Search for the cell housing the specified text and yield its [X, Y] center coordinate. 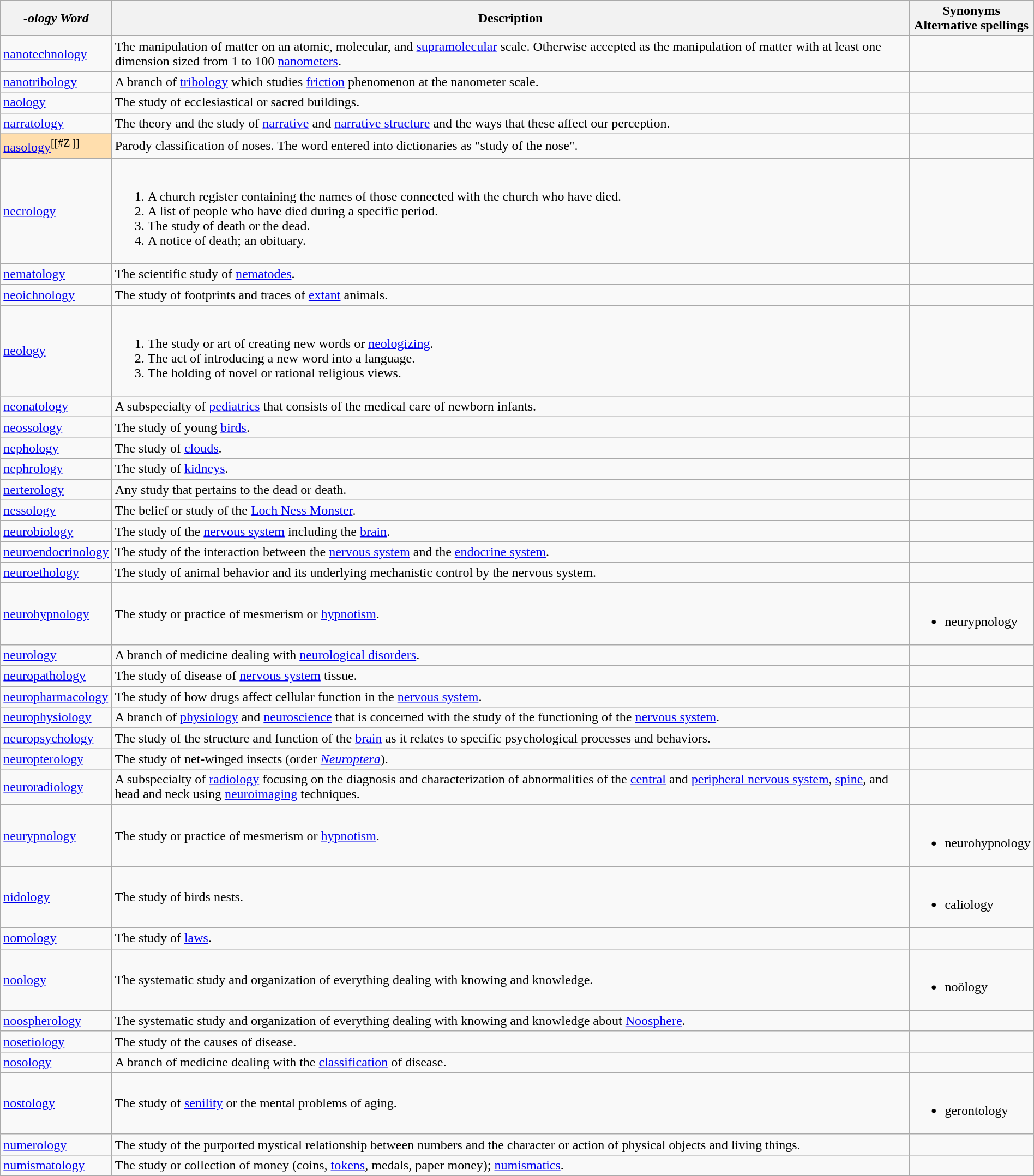
nomology [56, 938]
The study or collection of money (coins, tokens, medals, paper money); numismatics. [510, 1165]
nostology [56, 1103]
nidology [56, 897]
nessology [56, 510]
The study of net-winged insects (order Neuroptera). [510, 759]
The study of clouds. [510, 448]
necrology [56, 211]
The study of ecclesiastical or sacred buildings. [510, 102]
gerontology [971, 1103]
neuropterology [56, 759]
Description [510, 19]
A subspecialty of pediatrics that consists of the medical care of newborn infants. [510, 407]
The systematic study and organization of everything dealing with knowing and knowledge. [510, 979]
-ology Word [56, 19]
The study of laws. [510, 938]
neurobiology [56, 531]
nosetiology [56, 1041]
Any study that pertains to the dead or death. [510, 490]
Parody classification of noses. The word entered into dictionaries as "study of the nose". [510, 146]
The study of how drugs affect cellular function in the nervous system. [510, 697]
caliology [971, 897]
noospherology [56, 1021]
The study of birds nests. [510, 897]
neuropharmacology [56, 697]
The study of the causes of disease. [510, 1041]
A branch of medicine dealing with neurological disorders. [510, 655]
The study of disease of nervous system tissue. [510, 676]
neurophysiology [56, 717]
noölogy [971, 979]
The belief or study of the Loch Ness Monster. [510, 510]
nematology [56, 274]
neurology [56, 655]
The theory and the study of narrative and narrative structure and the ways that these affect our perception. [510, 123]
neoichnology [56, 295]
nasology[[#Z|]] [56, 146]
neuroethology [56, 572]
The systematic study and organization of everything dealing with knowing and knowledge about Noosphere. [510, 1021]
nanotribology [56, 82]
The study of kidneys. [510, 469]
neology [56, 351]
The study of senility or the mental problems of aging. [510, 1103]
The study of the structure and function of the brain as it relates to specific psychological processes and behaviors. [510, 738]
nephology [56, 448]
numismatology [56, 1165]
neuroradiology [56, 787]
neuropsychology [56, 738]
naology [56, 102]
The study of young birds. [510, 427]
The scientific study of nematodes. [510, 274]
numerology [56, 1144]
A branch of tribology which studies friction phenomenon at the nanometer scale. [510, 82]
neossology [56, 427]
The study of animal behavior and its underlying mechanistic control by the nervous system. [510, 572]
The study of the nervous system including the brain. [510, 531]
nanotechnology [56, 53]
The study of the interaction between the nervous system and the endocrine system. [510, 552]
SynonymsAlternative spellings [971, 19]
The study of footprints and traces of extant animals. [510, 295]
neuroendocrinology [56, 552]
neuropathology [56, 676]
nerterology [56, 490]
neonatology [56, 407]
nosology [56, 1062]
nephrology [56, 469]
The study of the purported mystical relationship between numbers and the character or action of physical objects and living things. [510, 1144]
A branch of medicine dealing with the classification of disease. [510, 1062]
noology [56, 979]
narratology [56, 123]
A branch of physiology and neuroscience that is concerned with the study of the functioning of the nervous system. [510, 717]
